Find where the given text appears and provide that cell's center as [x, y] coordinate. 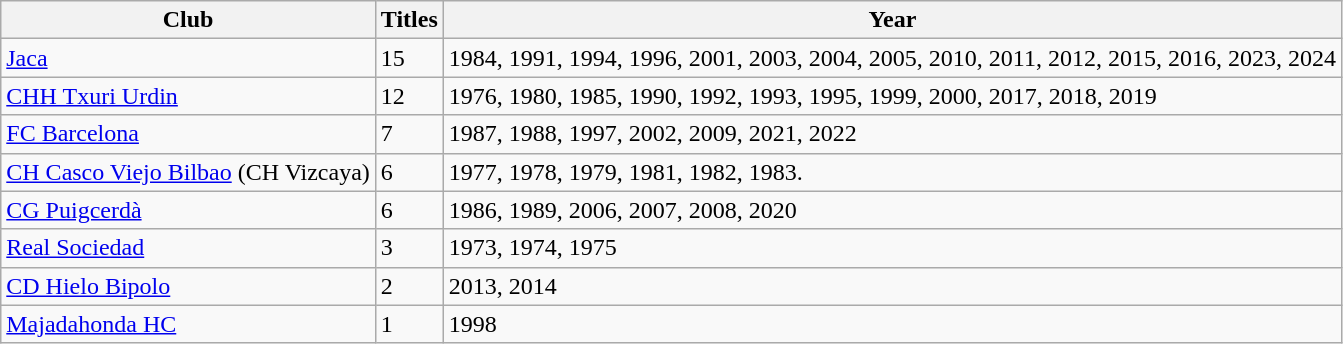
1984, 1991, 1994, 1996, 2001, 2003, 2004, 2005, 2010, 2011, 2012, 2015, 2016, 2023, 2024 [892, 58]
CG Puigcerdà [188, 210]
CHH Txuri Urdin [188, 96]
12 [409, 96]
FC Barcelona [188, 134]
1977, 1978, 1979, 1981, 1982, 1983. [892, 172]
1986, 1989, 2006, 2007, 2008, 2020 [892, 210]
2013, 2014 [892, 286]
Titles [409, 20]
Year [892, 20]
CH Casco Viejo Bilbao (CH Vizcaya) [188, 172]
15 [409, 58]
Jaca [188, 58]
1976, 1980, 1985, 1990, 1992, 1993, 1995, 1999, 2000, 2017, 2018, 2019 [892, 96]
1998 [892, 324]
1973, 1974, 1975 [892, 248]
2 [409, 286]
CD Hielo Bipolo [188, 286]
7 [409, 134]
3 [409, 248]
Majadahonda HC [188, 324]
Club [188, 20]
1987, 1988, 1997, 2002, 2009, 2021, 2022 [892, 134]
Real Sociedad [188, 248]
1 [409, 324]
